From the cell containing the given text, extract its center point as [X, Y] coordinate. 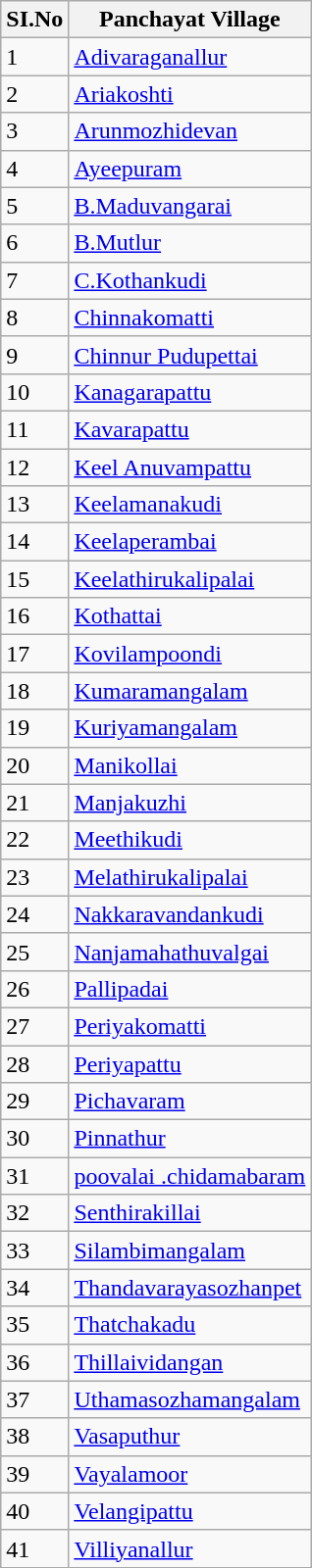
Kothattai [190, 616]
5 [35, 206]
1 [35, 57]
6 [35, 243]
Panchayat Village [190, 20]
3 [35, 131]
7 [35, 280]
Keelathirukalipalai [190, 579]
Villiyanallur [190, 1548]
32 [35, 1213]
41 [35, 1548]
18 [35, 691]
SI.No [35, 20]
Kovilampoondi [190, 654]
16 [35, 616]
Periyapattu [190, 1063]
36 [35, 1362]
Keelaperambai [190, 542]
27 [35, 1026]
B.Mutlur [190, 243]
22 [35, 840]
33 [35, 1250]
poovalai .chidamabaram [190, 1176]
Pichavaram [190, 1102]
23 [35, 877]
39 [35, 1474]
Ariakoshti [190, 94]
26 [35, 989]
15 [35, 579]
11 [35, 429]
Velangipattu [190, 1511]
31 [35, 1176]
Ayeepuram [190, 169]
8 [35, 318]
Uthamasozhamangalam [190, 1399]
40 [35, 1511]
Arunmozhidevan [190, 131]
Nakkaravandankudi [190, 914]
Keel Anuvampattu [190, 467]
2 [35, 94]
Thillaividangan [190, 1362]
Thandavarayasozhanpet [190, 1288]
Vasaputhur [190, 1437]
B.Maduvangarai [190, 206]
Silambimangalam [190, 1250]
Kumaramangalam [190, 691]
Kanagarapattu [190, 392]
Meethikudi [190, 840]
Adivaraganallur [190, 57]
Kavarapattu [190, 429]
10 [35, 392]
38 [35, 1437]
4 [35, 169]
28 [35, 1063]
14 [35, 542]
24 [35, 914]
Nanjamahathuvalgai [190, 952]
25 [35, 952]
35 [35, 1325]
34 [35, 1288]
Kuriyamangalam [190, 728]
17 [35, 654]
Thatchakadu [190, 1325]
Pinnathur [190, 1139]
19 [35, 728]
Senthirakillai [190, 1213]
Melathirukalipalai [190, 877]
12 [35, 467]
Chinnakomatti [190, 318]
Manikollai [190, 765]
Manjakuzhi [190, 803]
Chinnur Pudupettai [190, 355]
Periyakomatti [190, 1026]
29 [35, 1102]
9 [35, 355]
Keelamanakudi [190, 505]
20 [35, 765]
Pallipadai [190, 989]
37 [35, 1399]
13 [35, 505]
Vayalamoor [190, 1474]
30 [35, 1139]
C.Kothankudi [190, 280]
21 [35, 803]
